Find where the given text appears and provide that cell's center as (X, Y) coordinate. 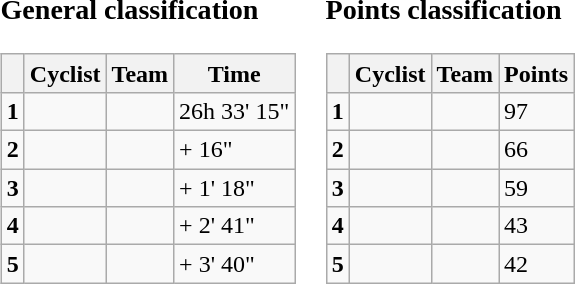
+ 2' 41" (234, 226)
+ 3' 40" (234, 264)
+ 1' 18" (234, 188)
42 (536, 264)
59 (536, 188)
43 (536, 226)
26h 33' 15" (234, 111)
Time (234, 73)
97 (536, 111)
66 (536, 150)
Points (536, 73)
+ 16" (234, 150)
